Provide the [x, y] coordinate of the cell's center where the given text is located.  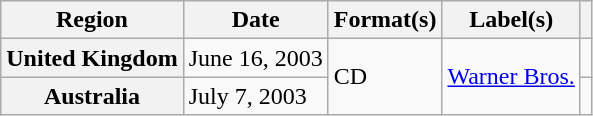
Date [256, 20]
Australia [92, 96]
Warner Bros. [511, 77]
CD [385, 77]
Label(s) [511, 20]
United Kingdom [92, 58]
Region [92, 20]
July 7, 2003 [256, 96]
June 16, 2003 [256, 58]
Format(s) [385, 20]
